Search for the cell housing the specified text and yield its (X, Y) center coordinate. 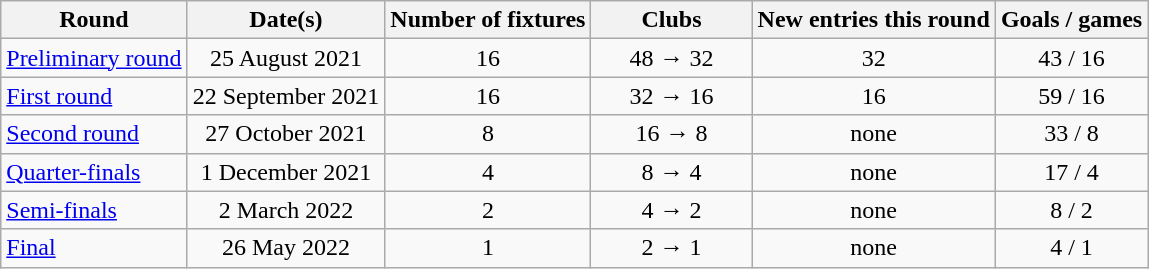
27 October 2021 (286, 134)
33 / 8 (1071, 134)
Preliminary round (94, 58)
17 / 4 (1071, 172)
59 / 16 (1071, 96)
Goals / games (1071, 20)
Semi-finals (94, 210)
2 → 1 (672, 248)
8 → 4 (672, 172)
Final (94, 248)
Date(s) (286, 20)
Second round (94, 134)
26 May 2022 (286, 248)
New entries this round (874, 20)
4 → 2 (672, 210)
First round (94, 96)
2 March 2022 (286, 210)
48 → 32 (672, 58)
43 / 16 (1071, 58)
Round (94, 20)
8 (488, 134)
8 / 2 (1071, 210)
1 December 2021 (286, 172)
Clubs (672, 20)
4 (488, 172)
Quarter-finals (94, 172)
2 (488, 210)
4 / 1 (1071, 248)
32 → 16 (672, 96)
32 (874, 58)
1 (488, 248)
25 August 2021 (286, 58)
Number of fixtures (488, 20)
22 September 2021 (286, 96)
16 → 8 (672, 134)
